Capture the cell that displays the provided text and extract its (X, Y) central coordinate. 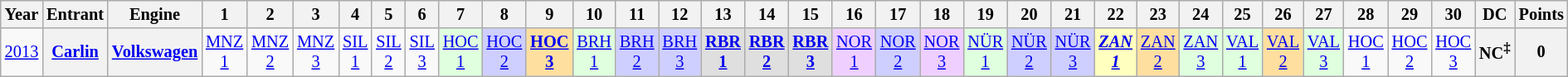
2013 (22, 52)
20 (1029, 14)
SIL2 (388, 52)
28 (1366, 14)
NOR3 (942, 52)
13 (723, 14)
7 (461, 14)
NC‡ (1495, 52)
MNZ3 (315, 52)
RBR2 (767, 52)
0 (1541, 52)
VAL2 (1283, 52)
3 (315, 14)
NÜR2 (1029, 52)
MNZ2 (270, 52)
RBR1 (723, 52)
SIL3 (422, 52)
Entrant (75, 14)
25 (1243, 14)
BRH1 (594, 52)
30 (1454, 14)
VAL3 (1324, 52)
ZAN3 (1201, 52)
23 (1158, 14)
DC (1495, 14)
11 (637, 14)
ZAN1 (1115, 52)
NÜR1 (986, 52)
5 (388, 14)
VAL1 (1243, 52)
8 (504, 14)
29 (1410, 14)
9 (549, 14)
NÜR3 (1074, 52)
MNZ1 (224, 52)
24 (1201, 14)
Points (1541, 14)
SIL1 (355, 52)
1 (224, 14)
BRH2 (637, 52)
6 (422, 14)
14 (767, 14)
10 (594, 14)
15 (811, 14)
4 (355, 14)
26 (1283, 14)
2 (270, 14)
Carlin (75, 52)
Engine (154, 14)
ZAN2 (1158, 52)
17 (898, 14)
18 (942, 14)
RBR3 (811, 52)
22 (1115, 14)
27 (1324, 14)
Volkswagen (154, 52)
NOR1 (855, 52)
Year (22, 14)
19 (986, 14)
NOR2 (898, 52)
16 (855, 14)
12 (680, 14)
21 (1074, 14)
BRH3 (680, 52)
